Find where the given text appears and provide that cell's center as [X, Y] coordinate. 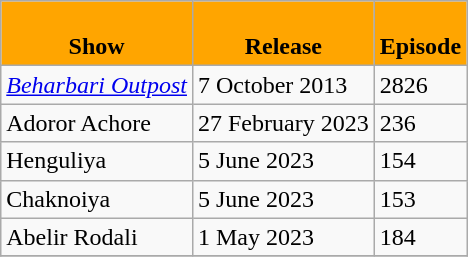
184 [420, 237]
Beharbari Outpost [97, 85]
236 [420, 123]
Episode [420, 34]
Adoror Achore [97, 123]
153 [420, 199]
7 October 2013 [283, 85]
2826 [420, 85]
1 May 2023 [283, 237]
Show [97, 34]
Release [283, 34]
Chaknoiya [97, 199]
Henguliya [97, 161]
154 [420, 161]
Abelir Rodali [97, 237]
27 February 2023 [283, 123]
